Locate the cell with the specified text and output its [x, y] center coordinate. 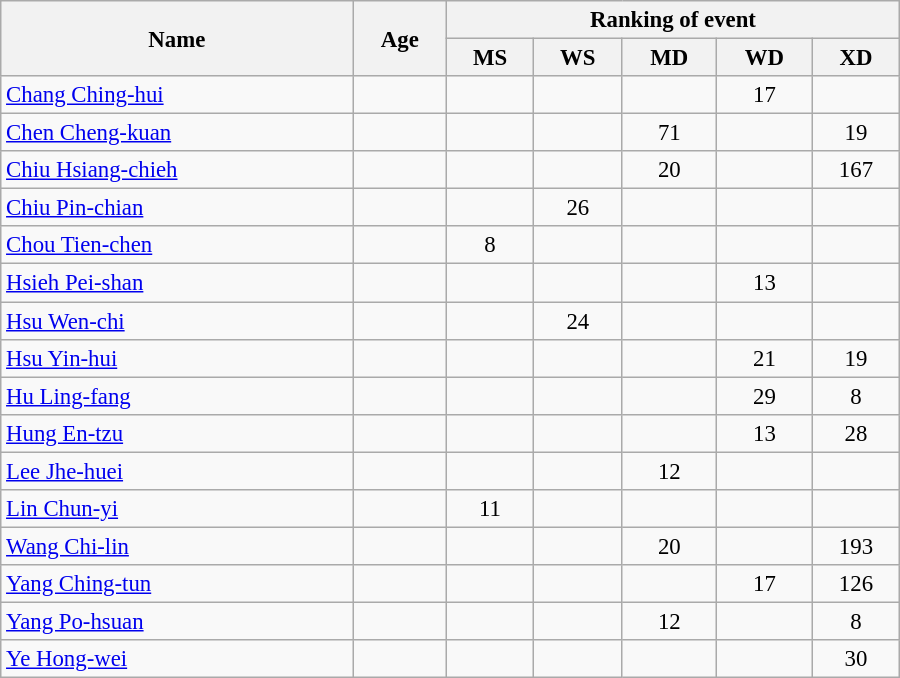
Chiu Pin-chian [177, 208]
Lee Jhe-huei [177, 471]
Hsu Wen-chi [177, 321]
26 [578, 208]
Yang Ching-tun [177, 584]
24 [578, 321]
MS [490, 58]
167 [856, 170]
XD [856, 58]
Hung En-tzu [177, 433]
WD [764, 58]
Ranking of event [674, 20]
Lin Chun-yi [177, 509]
Hsu Yin-hui [177, 358]
30 [856, 659]
Ye Hong-wei [177, 659]
193 [856, 546]
Chiu Hsiang-chieh [177, 170]
Hsieh Pei-shan [177, 283]
71 [669, 133]
Chou Tien-chen [177, 245]
Age [400, 38]
Hu Ling-fang [177, 396]
Chen Cheng-kuan [177, 133]
MD [669, 58]
11 [490, 509]
Yang Po-hsuan [177, 621]
WS [578, 58]
28 [856, 433]
Name [177, 38]
Wang Chi-lin [177, 546]
29 [764, 396]
126 [856, 584]
Chang Ching-hui [177, 95]
21 [764, 358]
